Return the [x, y] coordinate for the center point of the cell that contains the specified text.  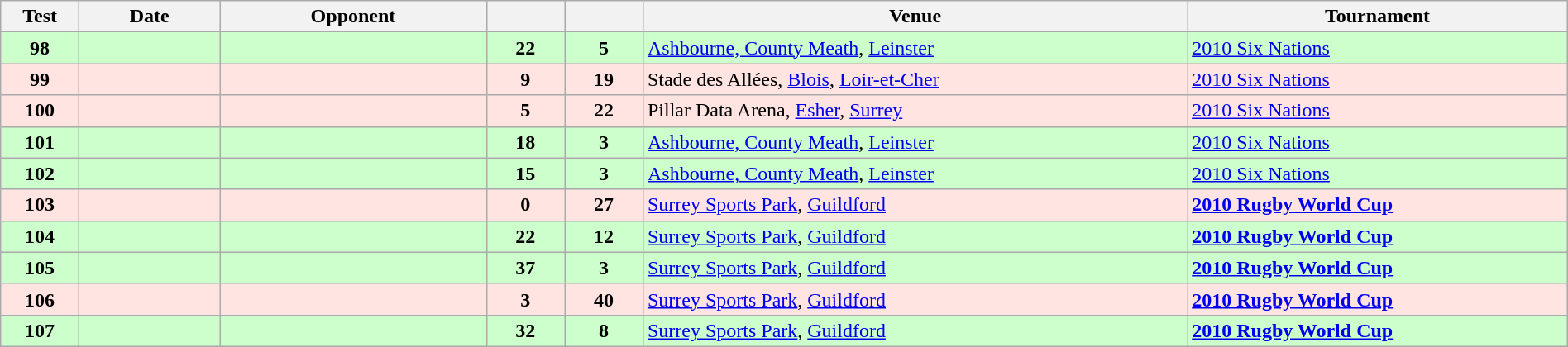
Pillar Data Arena, Esher, Surrey [915, 111]
8 [604, 330]
0 [526, 205]
37 [526, 268]
106 [40, 299]
99 [40, 79]
100 [40, 111]
103 [40, 205]
18 [526, 142]
Date [149, 17]
Venue [915, 17]
32 [526, 330]
27 [604, 205]
Stade des Allées, Blois, Loir-et-Cher [915, 79]
105 [40, 268]
98 [40, 48]
107 [40, 330]
19 [604, 79]
102 [40, 173]
Test [40, 17]
15 [526, 173]
12 [604, 236]
Opponent [353, 17]
101 [40, 142]
104 [40, 236]
Tournament [1378, 17]
40 [604, 299]
9 [526, 79]
